Return the (X, Y) coordinate for the center point of the cell that contains the specified text.  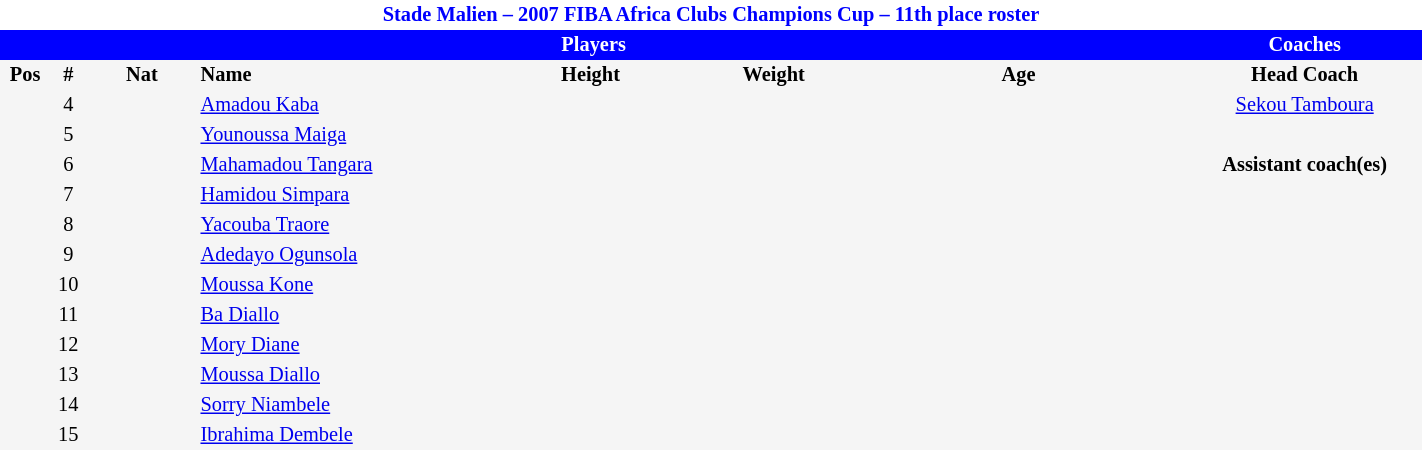
Adedayo Ogunsola (340, 255)
14 (68, 405)
6 (68, 165)
Age (1019, 75)
Amadou Kaba (340, 105)
Players (594, 45)
10 (68, 285)
12 (68, 345)
8 (68, 225)
Sekou Tamboura (1304, 105)
Assistant coach(es) (1304, 165)
Weight (774, 75)
13 (68, 375)
Ba Diallo (340, 315)
Head Coach (1304, 75)
4 (68, 105)
Hamidou Simpara (340, 195)
Nat (142, 75)
Coaches (1304, 45)
Yacouba Traore (340, 225)
Stade Malien – 2007 FIBA Africa Clubs Champions Cup – 11th place roster (711, 15)
5 (68, 135)
Younoussa Maiga (340, 135)
15 (68, 435)
Mahamadou Tangara (340, 165)
Moussa Diallo (340, 375)
7 (68, 195)
Sorry Niambele (340, 405)
Ibrahima Dembele (340, 435)
11 (68, 315)
9 (68, 255)
Mory Diane (340, 345)
Pos (25, 75)
Name (340, 75)
Height (591, 75)
Moussa Kone (340, 285)
# (68, 75)
